Extract the [X, Y] coordinate from the center of the cell holding the provided text.  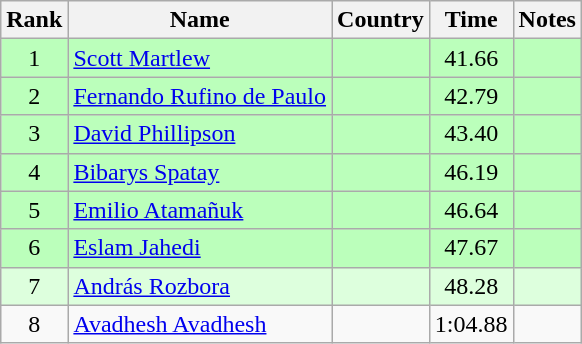
46.19 [471, 172]
Country [381, 20]
2 [34, 96]
Notes [547, 20]
41.66 [471, 58]
7 [34, 286]
1 [34, 58]
47.67 [471, 248]
3 [34, 134]
Avadhesh Avadhesh [200, 324]
Fernando Rufino de Paulo [200, 96]
6 [34, 248]
4 [34, 172]
1:04.88 [471, 324]
David Phillipson [200, 134]
48.28 [471, 286]
Bibarys Spatay [200, 172]
43.40 [471, 134]
Name [200, 20]
Time [471, 20]
46.64 [471, 210]
Eslam Jahedi [200, 248]
Emilio Atamañuk [200, 210]
42.79 [471, 96]
András Rozbora [200, 286]
Rank [34, 20]
5 [34, 210]
8 [34, 324]
Scott Martlew [200, 58]
